Pinpoint the cell where the given text exists, returning its (X, Y) midpoint coordinate. 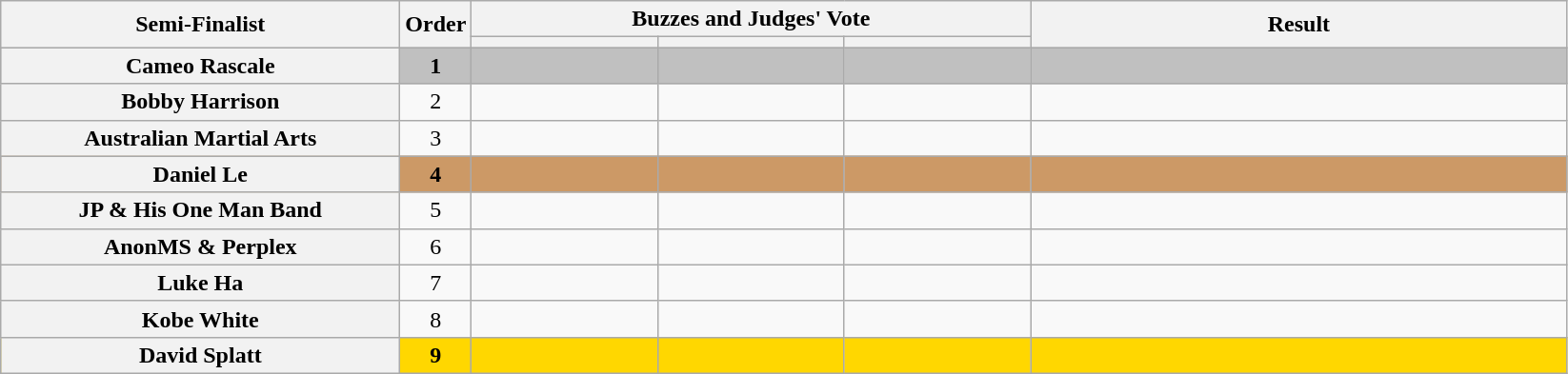
David Splatt (200, 355)
2 (436, 102)
5 (436, 210)
1 (436, 66)
8 (436, 319)
3 (436, 138)
7 (436, 283)
Australian Martial Arts (200, 138)
4 (436, 174)
9 (436, 355)
JP & His One Man Band (200, 210)
Cameo Rascale (200, 66)
Semi-Finalist (200, 25)
Bobby Harrison (200, 102)
Kobe White (200, 319)
Buzzes and Judges' Vote (751, 19)
Daniel Le (200, 174)
6 (436, 246)
Luke Ha (200, 283)
Order (436, 25)
Result (1299, 25)
AnonMS & Perplex (200, 246)
